From the cell containing the given text, extract its center point as [x, y] coordinate. 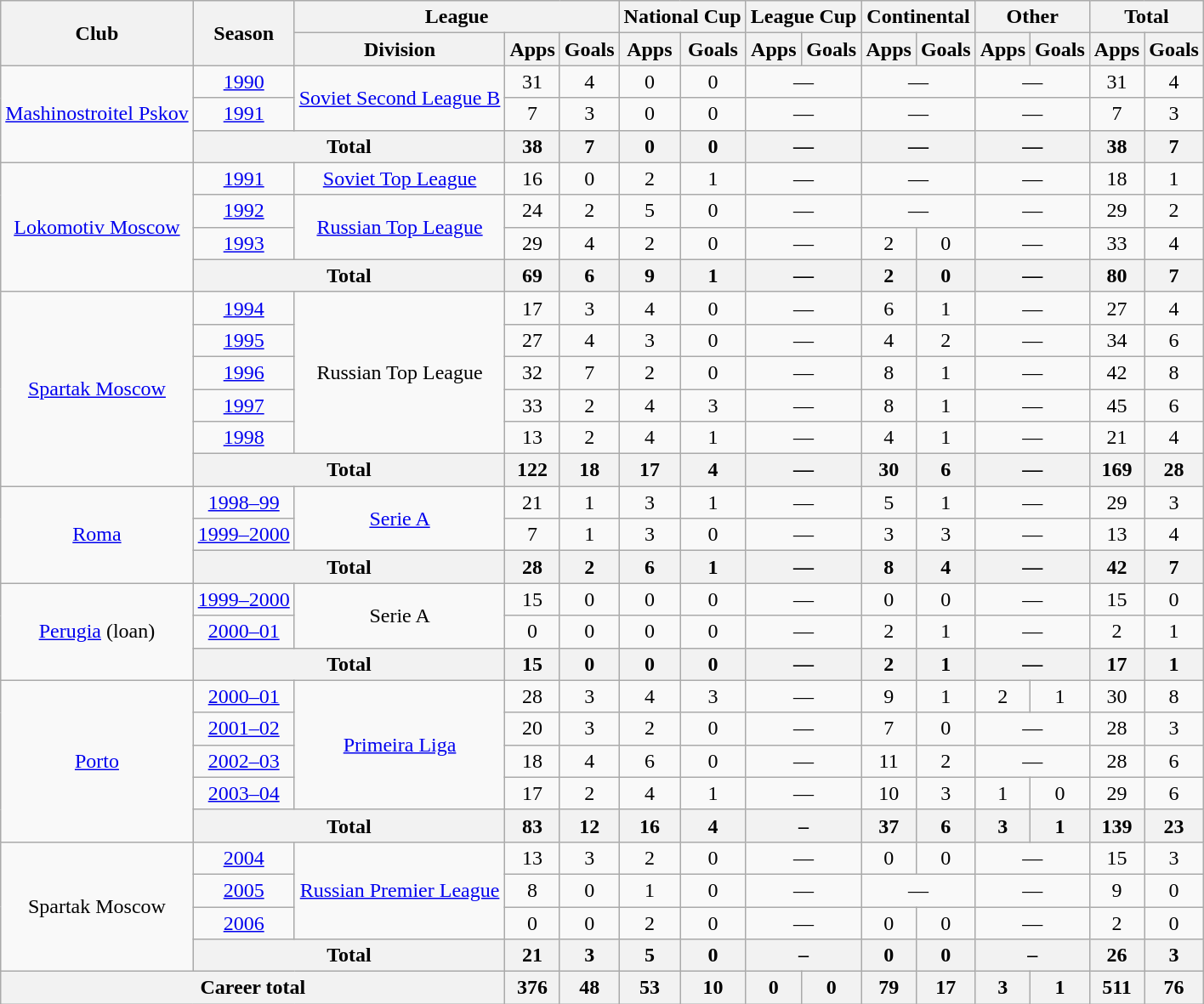
1998 [243, 438]
Career total [253, 988]
45 [1116, 406]
23 [1174, 825]
24 [532, 211]
37 [889, 825]
83 [532, 825]
Primeira Liga [400, 745]
139 [1116, 825]
2003–04 [243, 793]
69 [532, 275]
Division [400, 49]
Roma [97, 535]
Soviet Second League B [400, 98]
11 [889, 761]
1996 [243, 372]
Continental [918, 17]
Season [243, 33]
2002–03 [243, 761]
National Cup [682, 17]
76 [1174, 988]
Mashinostroitel Pskov [97, 114]
League Cup [804, 17]
376 [532, 988]
53 [650, 988]
20 [532, 729]
80 [1116, 275]
32 [532, 372]
2001–02 [243, 729]
2005 [243, 890]
Other [1032, 17]
1994 [243, 308]
34 [1116, 340]
1993 [243, 243]
1992 [243, 211]
1997 [243, 406]
1998–99 [243, 502]
26 [1116, 956]
2004 [243, 858]
2006 [243, 922]
Soviet Top League [400, 179]
511 [1116, 988]
League [457, 17]
Perugia (loan) [97, 632]
48 [589, 988]
1990 [243, 82]
Lokomotiv Moscow [97, 227]
79 [889, 988]
169 [1116, 470]
12 [589, 825]
122 [532, 470]
Porto [97, 761]
Club [97, 33]
1995 [243, 340]
Russian Premier League [400, 890]
